Output the (x, y) coordinate of the center of the cell containing the given text.  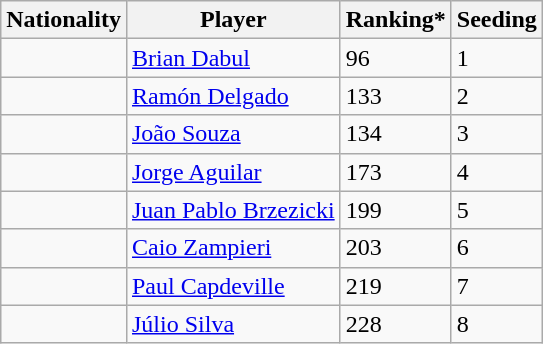
Player (233, 20)
2 (496, 96)
Juan Pablo Brzezicki (233, 210)
199 (396, 210)
Caio Zampieri (233, 248)
Brian Dabul (233, 58)
96 (396, 58)
5 (496, 210)
8 (496, 324)
7 (496, 286)
João Souza (233, 134)
4 (496, 172)
Seeding (496, 20)
6 (496, 248)
Júlio Silva (233, 324)
Jorge Aguilar (233, 172)
133 (396, 96)
228 (396, 324)
Ranking* (396, 20)
203 (396, 248)
1 (496, 58)
Paul Capdeville (233, 286)
219 (396, 286)
Ramón Delgado (233, 96)
173 (396, 172)
134 (396, 134)
Nationality (64, 20)
3 (496, 134)
